Extract the (x, y) coordinate from the center of the cell holding the provided text.  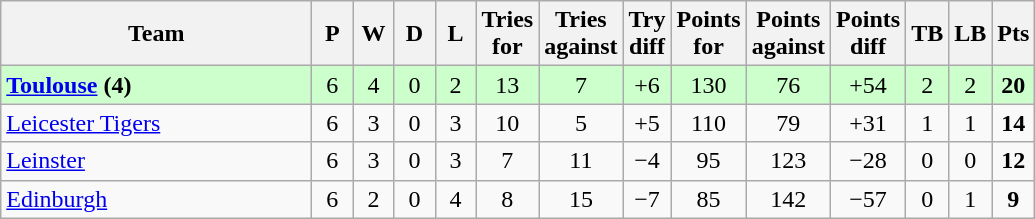
14 (1014, 123)
W (374, 34)
+6 (647, 85)
Leicester Tigers (156, 123)
Leinster (156, 161)
Points diff (868, 34)
8 (508, 199)
P (332, 34)
Tries against (581, 34)
Pts (1014, 34)
79 (788, 123)
−28 (868, 161)
15 (581, 199)
Edinburgh (156, 199)
95 (708, 161)
TB (928, 34)
−7 (647, 199)
D (414, 34)
L (456, 34)
110 (708, 123)
LB (970, 34)
Tries for (508, 34)
123 (788, 161)
Try diff (647, 34)
9 (1014, 199)
Toulouse (4) (156, 85)
Team (156, 34)
142 (788, 199)
+54 (868, 85)
12 (1014, 161)
76 (788, 85)
5 (581, 123)
+5 (647, 123)
10 (508, 123)
−57 (868, 199)
130 (708, 85)
Points for (708, 34)
−4 (647, 161)
+31 (868, 123)
Points against (788, 34)
20 (1014, 85)
13 (508, 85)
85 (708, 199)
11 (581, 161)
